Locate the cell with the specified text and output its [x, y] center coordinate. 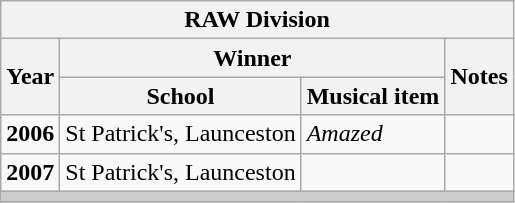
Year [30, 77]
RAW Division [258, 20]
Musical item [373, 96]
Notes [479, 77]
School [180, 96]
2007 [30, 172]
Winner [252, 58]
Amazed [373, 134]
2006 [30, 134]
